Provide the [x, y] coordinate of the cell's center where the given text is located.  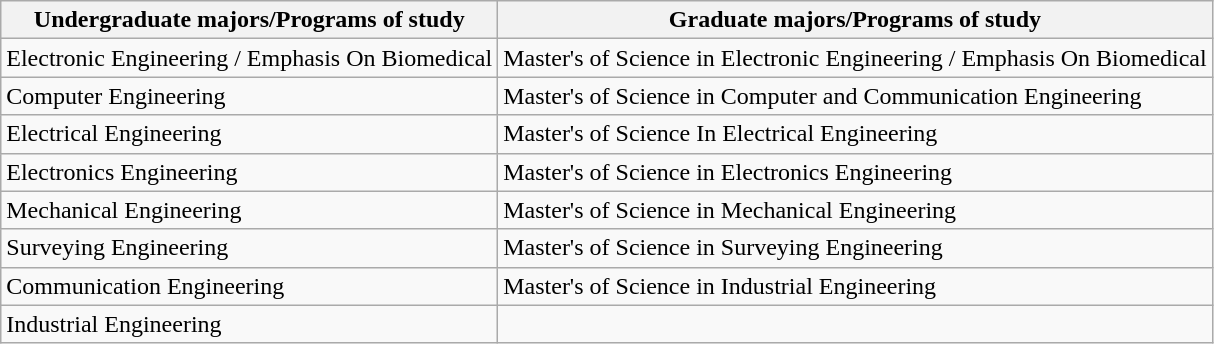
Master's of Science in Mechanical Engineering [856, 210]
Mechanical Engineering [250, 210]
Industrial Engineering [250, 324]
Surveying Engineering [250, 248]
Master's of Science in Computer and Communication Engineering [856, 96]
Computer Engineering [250, 96]
Electronic Engineering / Emphasis On Biomedical [250, 58]
Master's of Science in Electronic Engineering / Emphasis On Biomedical [856, 58]
Master's of Science In Electrical Engineering [856, 134]
Electrical Engineering [250, 134]
Master's of Science in Electronics Engineering [856, 172]
Master's of Science in Surveying Engineering [856, 248]
Undergraduate majors/Programs of study [250, 20]
Graduate majors/Programs of study [856, 20]
Electronics Engineering [250, 172]
Master's of Science in Industrial Engineering [856, 286]
Communication Engineering [250, 286]
